For the text-containing cell, return its midpoint in (x, y) coordinate format. 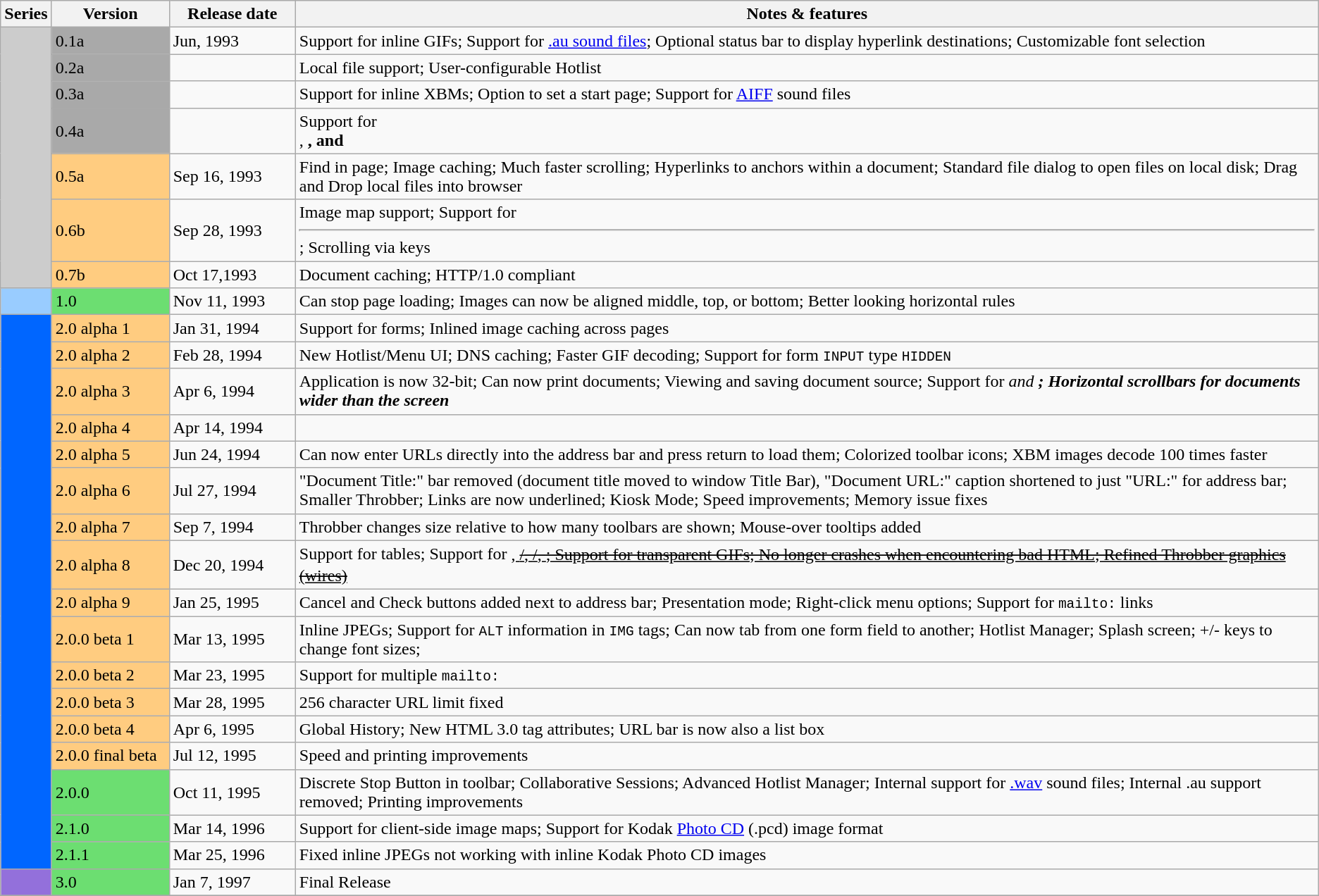
2.0.0 final beta (110, 756)
Dec 20, 1994 (233, 565)
Local file support; User-configurable Hotlist (807, 68)
Global History; New HTML 3.0 tag attributes; URL bar is now also a list box (807, 729)
New Hotlist/Menu UI; DNS caching; Faster GIF decoding; Support for form INPUT type HIDDEN (807, 355)
2.1.0 (110, 828)
Apr 6, 1994 (233, 392)
0.7b (110, 275)
Support for inline GIFs; Support for .au sound files; Optional status bar to display hyperlink destinations; Customizable font selection (807, 41)
256 character URL limit fixed (807, 702)
2.0.0 (110, 792)
Jan 25, 1995 (233, 603)
Support for client-side image maps; Support for Kodak Photo CD (.pcd) image format (807, 828)
Can now enter URLs directly into the address bar and press return to load them; Colorized toolbar icons; XBM images decode 100 times faster (807, 454)
2.0 alpha 7 (110, 527)
0.3a (110, 94)
Oct 17,1993 (233, 275)
Jun 24, 1994 (233, 454)
2.0.0 beta 3 (110, 702)
Version (110, 14)
Cancel and Check buttons added next to address bar; Presentation mode; Right-click menu options; Support for mailto: links (807, 603)
2.0 alpha 5 (110, 454)
2.1.1 (110, 855)
0.4a (110, 131)
Sep 7, 1994 (233, 527)
Nov 11, 1993 (233, 301)
Mar 25, 1996 (233, 855)
2.0 alpha 2 (110, 355)
2.0 alpha 9 (110, 603)
Oct 11, 1995 (233, 792)
0.6b (110, 230)
2.0 alpha 6 (110, 490)
Support for multiple mailto: (807, 676)
2.0.0 beta 1 (110, 640)
Mar 28, 1995 (233, 702)
3.0 (110, 882)
Jul 27, 1994 (233, 490)
Mar 23, 1995 (233, 676)
Apr 14, 1994 (233, 428)
Jan 7, 1997 (233, 882)
1.0 (110, 301)
Speed and printing improvements (807, 756)
Support for inline XBMs; Option to set a start page; Support for AIFF sound files (807, 94)
2.0 alpha 4 (110, 428)
Image map support; Support for ; Scrolling via keys (807, 230)
Jul 12, 1995 (233, 756)
Support for forms; Inlined image caching across pages (807, 328)
Release date (233, 14)
Sep 28, 1993 (233, 230)
Fixed inline JPEGs not working with inline Kodak Photo CD images (807, 855)
0.5a (110, 176)
Notes & features (807, 14)
Support for , , and (807, 131)
Throbber changes size relative to how many toolbars are shown; Mouse-over tooltips added (807, 527)
2.0 alpha 3 (110, 392)
2.0 alpha 8 (110, 565)
Jan 31, 1994 (233, 328)
Mar 13, 1995 (233, 640)
2.0.0 beta 2 (110, 676)
Feb 28, 1994 (233, 355)
Mar 14, 1996 (233, 828)
Sep 16, 1993 (233, 176)
Document caching; HTTP/1.0 compliant (807, 275)
Jun, 1993 (233, 41)
Series (26, 14)
Apr 6, 1995 (233, 729)
2.0 alpha 1 (110, 328)
0.1a (110, 41)
0.2a (110, 68)
Can stop page loading; Images can now be aligned middle, top, or bottom; Better looking horizontal rules (807, 301)
2.0.0 beta 4 (110, 729)
Final Release (807, 882)
